Output the (x, y) coordinate of the center of the cell containing the given text.  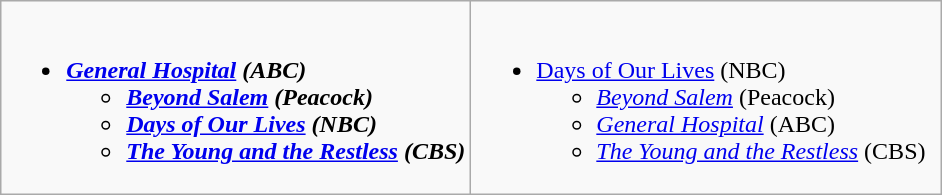
General Hospital (ABC)Beyond Salem (Peacock)Days of Our Lives (NBC)The Young and the Restless (CBS) (236, 98)
Days of Our Lives (NBC)Beyond Salem (Peacock)General Hospital (ABC)The Young and the Restless (CBS) (706, 98)
